Provide the [x, y] coordinate of the cell's center where the given text is located.  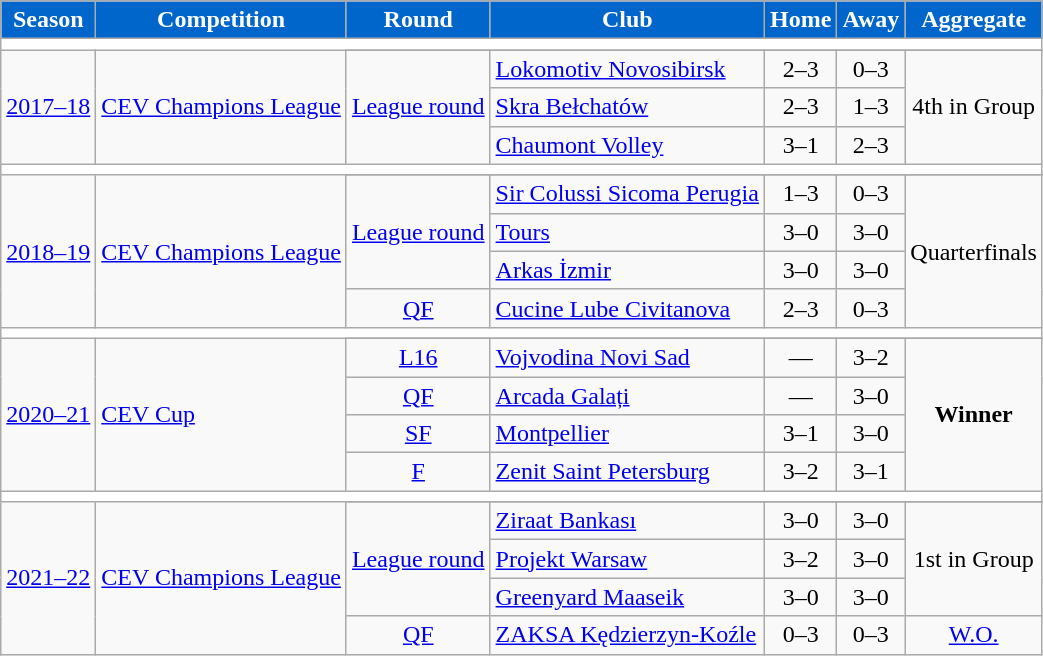
Vojvodina Novi Sad [627, 357]
Competition [222, 20]
Tours [627, 232]
Away [871, 20]
W.O. [974, 635]
Winner [974, 414]
2018–19 [48, 251]
Zenit Saint Petersburg [627, 472]
2017–18 [48, 107]
Season [48, 20]
Aggregate [974, 20]
L16 [418, 357]
Montpellier [627, 434]
Quarterfinals [974, 251]
F [418, 472]
ZAKSA Kędzierzyn-Koźle [627, 635]
Lokomotiv Novosibirsk [627, 69]
Arkas İzmir [627, 270]
Projekt Warsaw [627, 559]
Skra Bełchatów [627, 107]
Club [627, 20]
2020–21 [48, 414]
Sir Colussi Sicoma Perugia [627, 194]
Round [418, 20]
Chaumont Volley [627, 145]
SF [418, 434]
Arcada Galați [627, 395]
4th in Group [974, 107]
Home [800, 20]
CEV Cup [222, 414]
2021–22 [48, 578]
Greenyard Maaseik [627, 597]
Ziraat Bankası [627, 521]
1st in Group [974, 559]
Cucine Lube Civitanova [627, 308]
